Scan for the cell matching the given text and deliver its (x, y) coordinate at center. 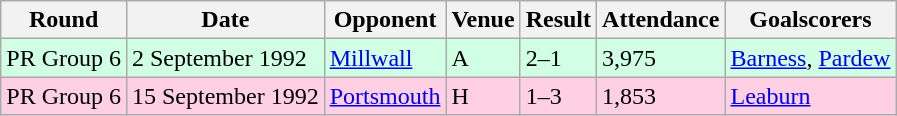
A (483, 58)
Venue (483, 20)
15 September 1992 (225, 96)
Millwall (385, 58)
Attendance (661, 20)
Leaburn (810, 96)
Barness, Pardew (810, 58)
H (483, 96)
1–3 (558, 96)
2 September 1992 (225, 58)
Portsmouth (385, 96)
Goalscorers (810, 20)
1,853 (661, 96)
Date (225, 20)
Round (64, 20)
2–1 (558, 58)
Result (558, 20)
Opponent (385, 20)
3,975 (661, 58)
